Capture the cell that displays the provided text and extract its (x, y) central coordinate. 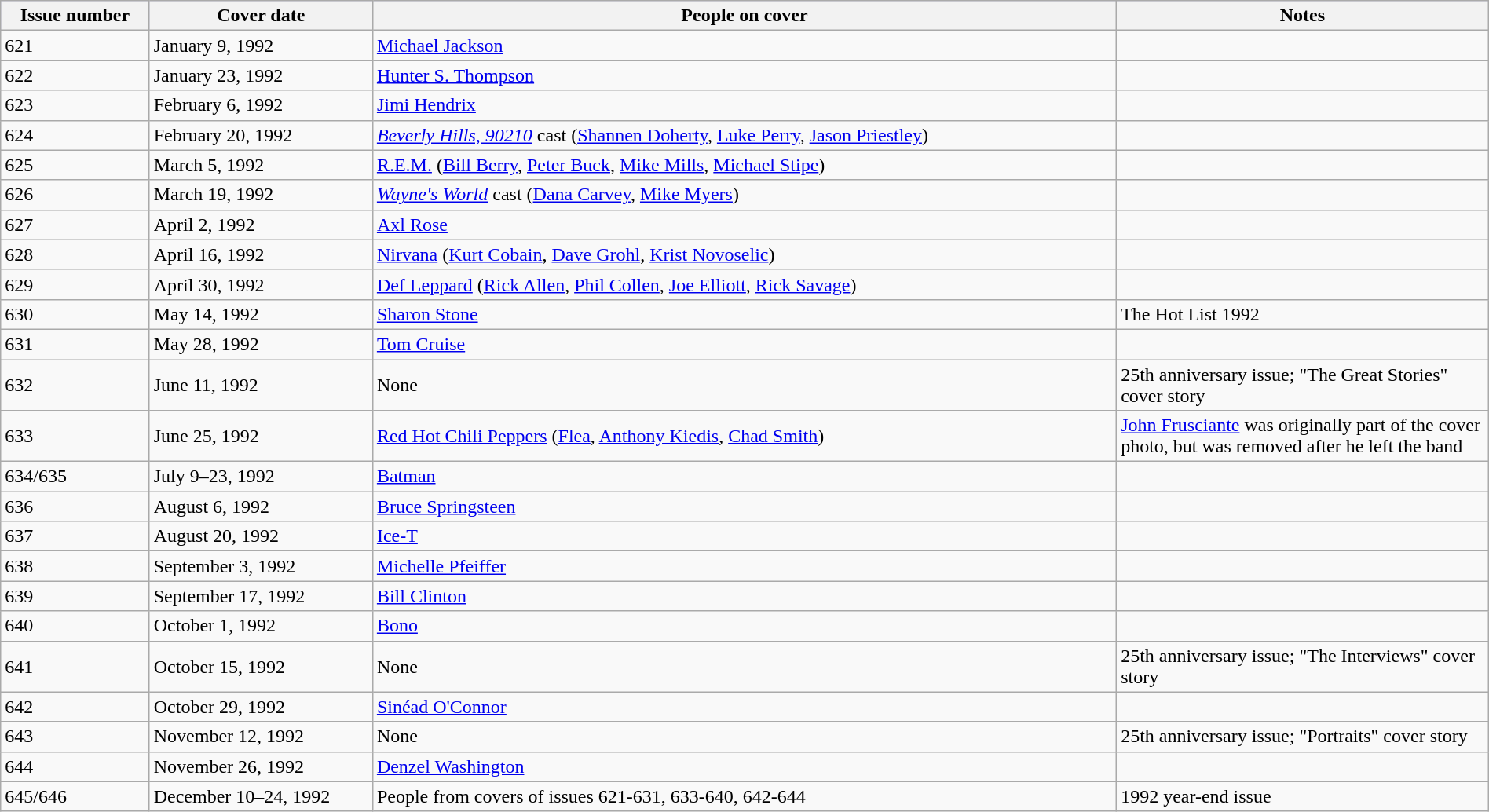
September 17, 1992 (261, 596)
February 6, 1992 (261, 105)
People on cover (744, 16)
Hunter S. Thompson (744, 75)
Issue number (75, 16)
Denzel Washington (744, 766)
Wayne's World cast (Dana Carvey, Mike Myers) (744, 195)
November 12, 1992 (261, 737)
March 5, 1992 (261, 165)
September 3, 1992 (261, 566)
Notes (1303, 16)
Michael Jackson (744, 46)
626 (75, 195)
People from covers of issues 621-631, 633-640, 642-644 (744, 796)
631 (75, 344)
630 (75, 314)
637 (75, 536)
October 15, 1992 (261, 666)
Tom Cruise (744, 344)
644 (75, 766)
Nirvana (Kurt Cobain, Dave Grohl, Krist Novoselic) (744, 254)
April 2, 1992 (261, 225)
July 9–23, 1992 (261, 477)
627 (75, 225)
633 (75, 437)
Red Hot Chili Peppers (Flea, Anthony Kiedis, Chad Smith) (744, 437)
638 (75, 566)
Bono (744, 626)
Beverly Hills, 90210 cast (Shannen Doherty, Luke Perry, Jason Priestley) (744, 135)
October 1, 1992 (261, 626)
625 (75, 165)
June 25, 1992 (261, 437)
Jimi Hendrix (744, 105)
June 11, 1992 (261, 385)
March 19, 1992 (261, 195)
623 (75, 105)
Cover date (261, 16)
636 (75, 507)
May 28, 1992 (261, 344)
August 20, 1992 (261, 536)
John Frusciante was originally part of the cover photo, but was removed after he left the band (1303, 437)
641 (75, 666)
1992 year-end issue (1303, 796)
642 (75, 707)
Michelle Pfeiffer (744, 566)
Bill Clinton (744, 596)
624 (75, 135)
25th anniversary issue; "The Interviews" cover story (1303, 666)
The Hot List 1992 (1303, 314)
634/635 (75, 477)
639 (75, 596)
629 (75, 284)
April 16, 1992 (261, 254)
Def Leppard (Rick Allen, Phil Collen, Joe Elliott, Rick Savage) (744, 284)
R.E.M. (Bill Berry, Peter Buck, Mike Mills, Michael Stipe) (744, 165)
November 26, 1992 (261, 766)
25th anniversary issue; "Portraits" cover story (1303, 737)
645/646 (75, 796)
December 10–24, 1992 (261, 796)
January 9, 1992 (261, 46)
May 14, 1992 (261, 314)
622 (75, 75)
Sharon Stone (744, 314)
April 30, 1992 (261, 284)
643 (75, 737)
632 (75, 385)
February 20, 1992 (261, 135)
25th anniversary issue; "The Great Stories" cover story (1303, 385)
Axl Rose (744, 225)
621 (75, 46)
Bruce Springsteen (744, 507)
Batman (744, 477)
August 6, 1992 (261, 507)
Ice-T (744, 536)
January 23, 1992 (261, 75)
October 29, 1992 (261, 707)
640 (75, 626)
Sinéad O'Connor (744, 707)
628 (75, 254)
